Identify which cell holds the provided text, then report its (x, y) central coordinate. 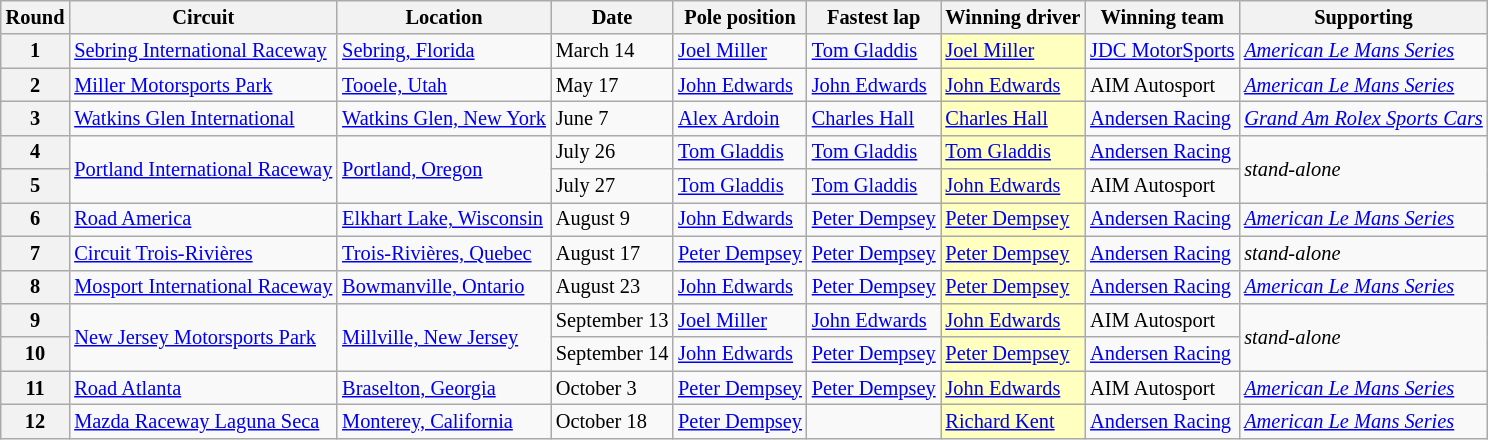
Mosport International Raceway (203, 287)
August 17 (612, 253)
Mazda Raceway Laguna Seca (203, 421)
3 (36, 118)
Supporting (1363, 17)
Sebring International Raceway (203, 51)
July 27 (612, 186)
Circuit Trois-Rivières (203, 253)
Tooele, Utah (444, 85)
Alex Ardoin (740, 118)
Bowmanville, Ontario (444, 287)
October 3 (612, 388)
Location (444, 17)
May 17 (612, 85)
6 (36, 219)
JDC MotorSports (1162, 51)
Fastest lap (874, 17)
Circuit (203, 17)
Watkins Glen, New York (444, 118)
September 13 (612, 320)
9 (36, 320)
Round (36, 17)
Date (612, 17)
12 (36, 421)
1 (36, 51)
Richard Kent (1014, 421)
Portland, Oregon (444, 168)
August 9 (612, 219)
Winning driver (1014, 17)
Braselton, Georgia (444, 388)
Millville, New Jersey (444, 336)
Elkhart Lake, Wisconsin (444, 219)
July 26 (612, 152)
Road America (203, 219)
8 (36, 287)
Trois-Rivières, Quebec (444, 253)
October 18 (612, 421)
Winning team (1162, 17)
7 (36, 253)
Monterey, California (444, 421)
Watkins Glen International (203, 118)
September 14 (612, 354)
Pole position (740, 17)
Grand Am Rolex Sports Cars (1363, 118)
10 (36, 354)
5 (36, 186)
2 (36, 85)
March 14 (612, 51)
August 23 (612, 287)
Miller Motorsports Park (203, 85)
Sebring, Florida (444, 51)
June 7 (612, 118)
4 (36, 152)
New Jersey Motorsports Park (203, 336)
11 (36, 388)
Road Atlanta (203, 388)
Portland International Raceway (203, 168)
